Identify which cell holds the provided text, then report its (X, Y) central coordinate. 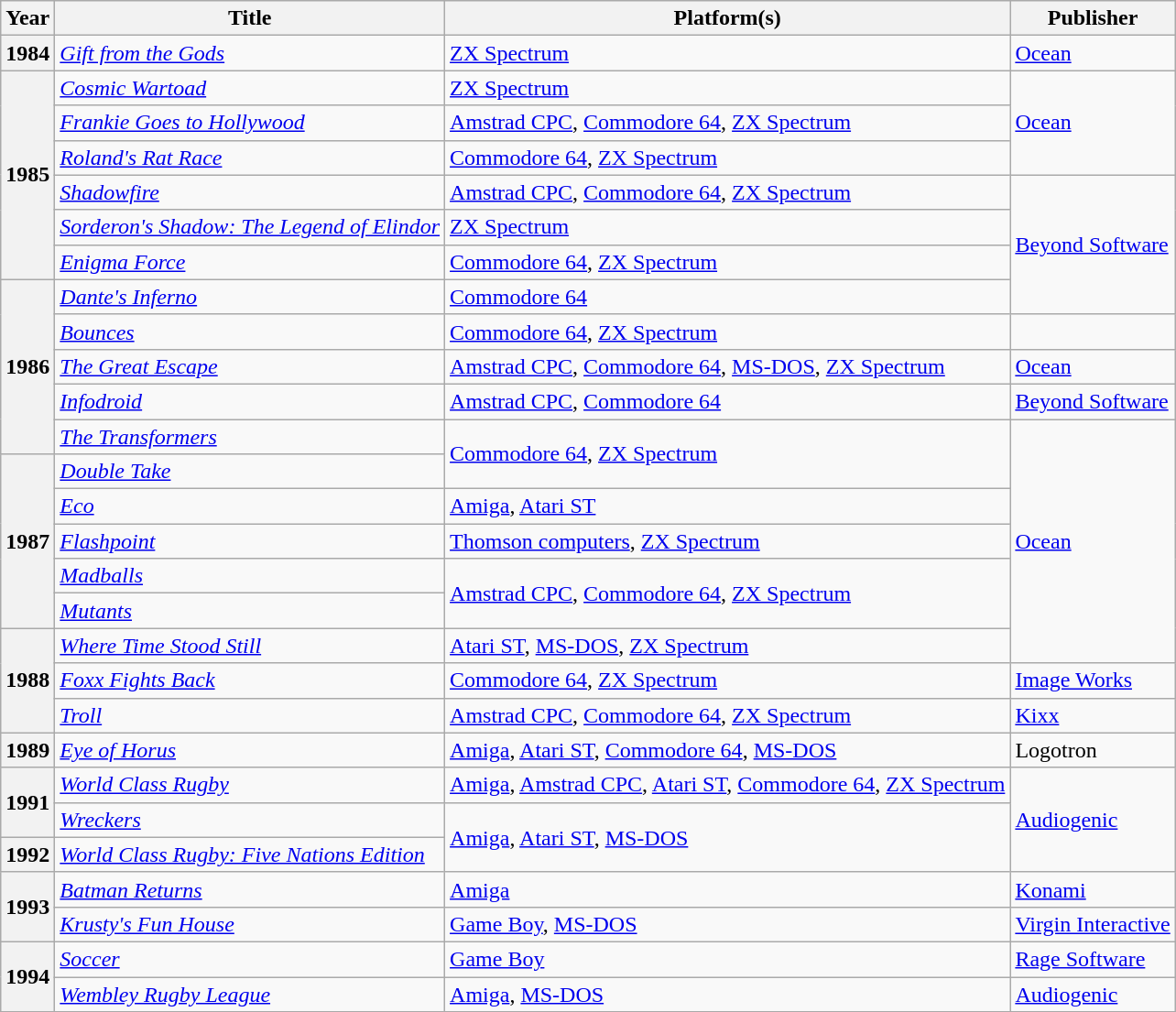
Wreckers (250, 820)
The Great Escape (250, 366)
Amiga, Amstrad CPC, Atari ST, Commodore 64, ZX Spectrum (727, 785)
Mutants (250, 611)
Gift from the Gods (250, 53)
Amiga, Atari ST, MS-DOS (727, 837)
Flashpoint (250, 541)
1987 (27, 541)
Foxx Fights Back (250, 680)
Year (27, 18)
Frankie Goes to Hollywood (250, 123)
Amstrad CPC, Commodore 64 (727, 401)
Batman Returns (250, 889)
Atari ST, MS-DOS, ZX Spectrum (727, 646)
Wembley Rugby League (250, 994)
Dante's Inferno (250, 297)
Amiga, MS-DOS (727, 994)
Madballs (250, 576)
1988 (27, 680)
Commodore 64 (727, 297)
The Transformers (250, 437)
Title (250, 18)
Eye of Horus (250, 750)
Kixx (1093, 715)
Where Time Stood Still (250, 646)
1985 (27, 175)
Virgin Interactive (1093, 924)
Logotron (1093, 750)
World Class Rugby (250, 785)
Eco (250, 506)
1989 (27, 750)
1991 (27, 802)
World Class Rugby: Five Nations Edition (250, 854)
1984 (27, 53)
Bounces (250, 332)
Roland's Rat Race (250, 158)
Game Boy (727, 959)
Amiga, Atari ST (727, 506)
1994 (27, 976)
Cosmic Wartoad (250, 88)
Konami (1093, 889)
Double Take (250, 472)
Game Boy, MS-DOS (727, 924)
Infodroid (250, 401)
Krusty's Fun House (250, 924)
1993 (27, 907)
Publisher (1093, 18)
Rage Software (1093, 959)
1992 (27, 854)
Sorderon's Shadow: The Legend of Elindor (250, 227)
Thomson computers, ZX Spectrum (727, 541)
Amstrad CPC, Commodore 64, MS-DOS, ZX Spectrum (727, 366)
Amiga, Atari ST, Commodore 64, MS-DOS (727, 750)
Troll (250, 715)
Platform(s) (727, 18)
1986 (27, 366)
Enigma Force (250, 262)
Soccer (250, 959)
Amiga (727, 889)
Shadowfire (250, 192)
Image Works (1093, 680)
